Return [x, y] of the center of cell containing provided text 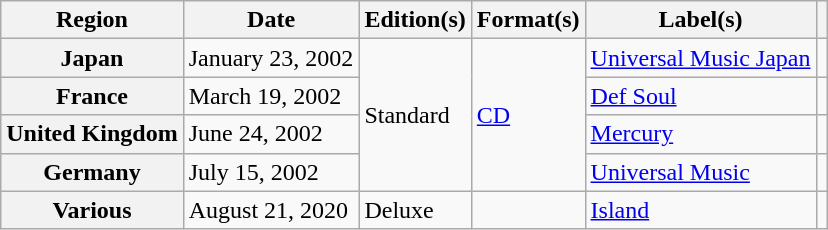
Universal Music Japan [700, 58]
March 19, 2002 [271, 96]
CD [528, 115]
Date [271, 20]
France [92, 96]
Format(s) [528, 20]
June 24, 2002 [271, 134]
Standard [415, 115]
Region [92, 20]
Deluxe [415, 210]
Various [92, 210]
Def Soul [700, 96]
United Kingdom [92, 134]
Japan [92, 58]
Mercury [700, 134]
Germany [92, 172]
Universal Music [700, 172]
January 23, 2002 [271, 58]
Edition(s) [415, 20]
Label(s) [700, 20]
July 15, 2002 [271, 172]
August 21, 2020 [271, 210]
Island [700, 210]
